Extract the (x, y) coordinate from the center of the cell holding the provided text.  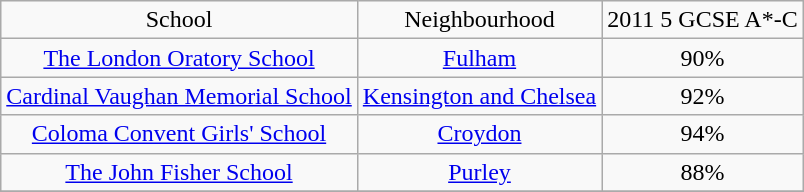
The London Oratory School (180, 58)
Croydon (479, 134)
Kensington and Chelsea (479, 96)
92% (703, 96)
School (180, 20)
The John Fisher School (180, 172)
Fulham (479, 58)
Coloma Convent Girls' School (180, 134)
Neighbourhood (479, 20)
88% (703, 172)
Purley (479, 172)
2011 5 GCSE A*-C (703, 20)
94% (703, 134)
Cardinal Vaughan Memorial School (180, 96)
90% (703, 58)
